Scan for the cell matching the given text and deliver its [x, y] coordinate at center. 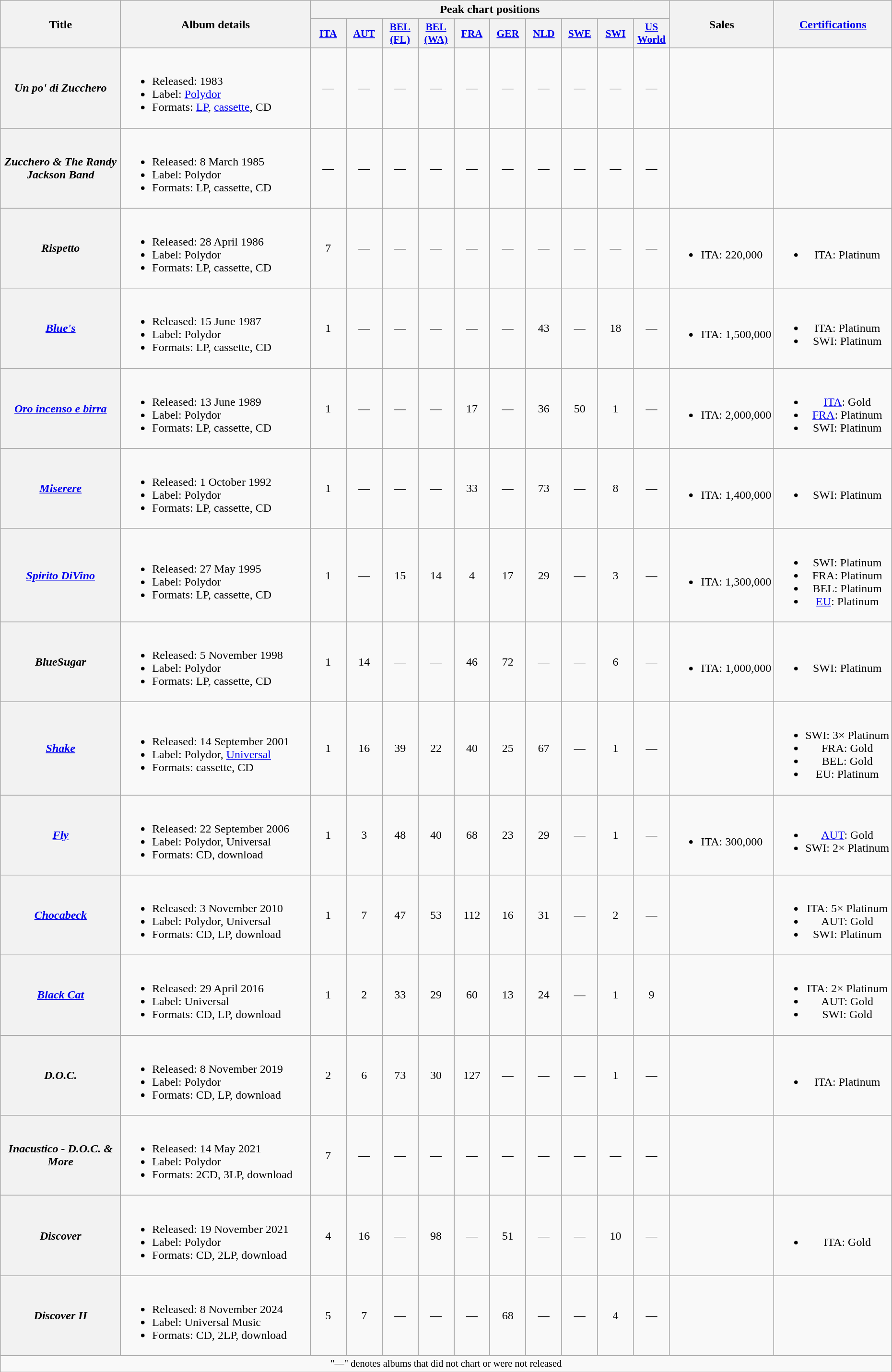
ITA: 1,400,000 [722, 488]
23 [507, 835]
ITA: 1,500,000 [722, 328]
Released: 27 May 1995Label: PolydorFormats: LP, cassette, CD [216, 575]
Released: 14 May 2021Label: PolydorFormats: 2CD, 3LP, download [216, 1156]
8 [616, 488]
ITA: GoldFRA: PlatinumSWI: Platinum [833, 409]
Released: 13 June 1989Label: PolydorFormats: LP, cassette, CD [216, 409]
Released: 15 June 1987Label: PolydorFormats: LP, cassette, CD [216, 328]
Certifications [833, 24]
D.O.C. [60, 1075]
24 [544, 996]
Oro incenso e birra [60, 409]
31 [544, 915]
127 [472, 1075]
39 [400, 748]
25 [507, 748]
Discover [60, 1235]
50 [579, 409]
ITA: PlatinumSWI: Platinum [833, 328]
ITA: 2,000,000 [722, 409]
10 [616, 1235]
USWorld [651, 34]
18 [616, 328]
SWI: 3× PlatinumFRA: GoldBEL: GoldEU: Platinum [833, 748]
Released: 28 April 1986Label: PolydorFormats: LP, cassette, CD [216, 248]
Released: 29 April 2016Label: UniversalFormats: CD, LP, download [216, 996]
Rispetto [60, 248]
Title [60, 24]
Released: 8 November 2024Label: Universal MusicFormats: CD, 2LP, download [216, 1316]
13 [507, 996]
60 [472, 996]
Chocabeck [60, 915]
Blue's [60, 328]
Released: 1983Label: PolydorFormats: LP, cassette, CD [216, 88]
BEL (FL) [400, 34]
Black Cat [60, 996]
Discover II [60, 1316]
Released: 14 September 2001Label: Polydor, UniversalFormats: cassette, CD [216, 748]
ITA: 300,000 [722, 835]
SWE [579, 34]
AUT [364, 34]
AUT: GoldSWI: 2× Platinum [833, 835]
67 [544, 748]
Zucchero & The Randy Jackson Band [60, 168]
SWI: PlatinumFRA: PlatinumBEL: PlatinumEU: Platinum [833, 575]
22 [436, 748]
GER [507, 34]
NLD [544, 34]
Spirito DiVino [60, 575]
ITA: 220,000 [722, 248]
Released: 19 November 2021Label: PolydorFormats: CD, 2LP, download [216, 1235]
Sales [722, 24]
"—" denotes albums that did not chart or were not released [446, 1364]
Released: 8 November 2019Label: PolydorFormats: CD, LP, download [216, 1075]
46 [472, 662]
Un po' di Zucchero [60, 88]
15 [400, 575]
ITA: 1,000,000 [722, 662]
Released: 3 November 2010Label: Polydor, UniversalFormats: CD, LP, download [216, 915]
ITA [328, 34]
Peak chart positions [490, 10]
48 [400, 835]
FRA [472, 34]
43 [544, 328]
ITA: Gold [833, 1235]
ITA: 5× PlatinumAUT: GoldSWI: Platinum [833, 915]
5 [328, 1316]
9 [651, 996]
Fly [60, 835]
BlueSugar [60, 662]
36 [544, 409]
51 [507, 1235]
53 [436, 915]
ITA: 2× PlatinumAUT: GoldSWI: Gold [833, 996]
BEL (WA) [436, 34]
Released: 22 September 2006Label: Polydor, UniversalFormats: CD, download [216, 835]
Inacustico - D.O.C. & More [60, 1156]
Released: 1 October 1992Label: PolydorFormats: LP, cassette, CD [216, 488]
Shake [60, 748]
ITA: 1,300,000 [722, 575]
47 [400, 915]
Album details [216, 24]
98 [436, 1235]
72 [507, 662]
Released: 5 November 1998Label: PolydorFormats: LP, cassette, CD [216, 662]
Miserere [60, 488]
SWI [616, 34]
Released: 8 March 1985Label: PolydorFormats: LP, cassette, CD [216, 168]
30 [436, 1075]
112 [472, 915]
